For the text-containing cell, return its midpoint in [X, Y] coordinate format. 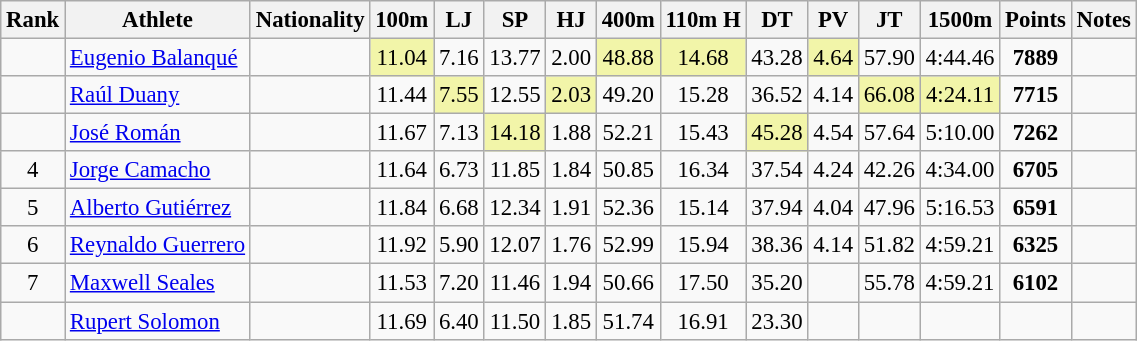
5 [33, 208]
16.34 [703, 170]
50.66 [628, 283]
49.20 [628, 95]
5.90 [459, 245]
7262 [1036, 133]
100m [402, 20]
1.94 [571, 283]
7889 [1036, 58]
1500m [960, 20]
5:10.00 [960, 133]
2.03 [571, 95]
13.77 [515, 58]
Athlete [158, 20]
7.13 [459, 133]
PV [833, 20]
57.64 [889, 133]
Jorge Camacho [158, 170]
4.04 [833, 208]
52.21 [628, 133]
2.00 [571, 58]
11.04 [402, 58]
48.88 [628, 58]
16.91 [703, 321]
6.68 [459, 208]
14.18 [515, 133]
36.52 [777, 95]
11.92 [402, 245]
37.54 [777, 170]
11.67 [402, 133]
1.85 [571, 321]
JT [889, 20]
38.36 [777, 245]
12.07 [515, 245]
7715 [1036, 95]
1.84 [571, 170]
Nationality [310, 20]
1.91 [571, 208]
Points [1036, 20]
4:44.46 [960, 58]
11.69 [402, 321]
5:16.53 [960, 208]
52.36 [628, 208]
11.85 [515, 170]
Eugenio Balanqué [158, 58]
15.14 [703, 208]
12.55 [515, 95]
7 [33, 283]
José Román [158, 133]
14.68 [703, 58]
7.20 [459, 283]
4.54 [833, 133]
45.28 [777, 133]
7.55 [459, 95]
15.94 [703, 245]
1.76 [571, 245]
11.46 [515, 283]
Rupert Solomon [158, 321]
52.99 [628, 245]
6591 [1036, 208]
37.94 [777, 208]
400m [628, 20]
4.64 [833, 58]
47.96 [889, 208]
11.84 [402, 208]
6705 [1036, 170]
35.20 [777, 283]
7.16 [459, 58]
42.26 [889, 170]
4:24.11 [960, 95]
6.73 [459, 170]
4.24 [833, 170]
11.53 [402, 283]
Alberto Gutiérrez [158, 208]
Notes [1104, 20]
1.88 [571, 133]
4:34.00 [960, 170]
43.28 [777, 58]
SP [515, 20]
HJ [571, 20]
66.08 [889, 95]
15.43 [703, 133]
17.50 [703, 283]
51.82 [889, 245]
Maxwell Seales [158, 283]
LJ [459, 20]
12.34 [515, 208]
DT [777, 20]
Reynaldo Guerrero [158, 245]
4 [33, 170]
11.50 [515, 321]
Raúl Duany [158, 95]
57.90 [889, 58]
23.30 [777, 321]
11.44 [402, 95]
6 [33, 245]
15.28 [703, 95]
6.40 [459, 321]
Rank [33, 20]
11.64 [402, 170]
55.78 [889, 283]
6102 [1036, 283]
6325 [1036, 245]
50.85 [628, 170]
110m H [703, 20]
51.74 [628, 321]
